Pinpoint the cell where the given text exists, returning its (X, Y) midpoint coordinate. 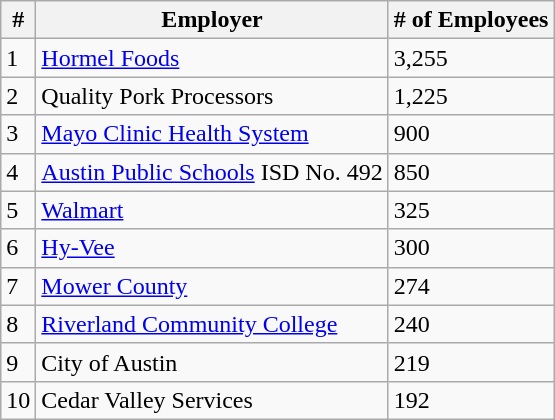
Riverland Community College (212, 324)
240 (471, 324)
219 (471, 362)
# of Employees (471, 20)
2 (18, 96)
300 (471, 248)
Mower County (212, 286)
192 (471, 400)
Hy-Vee (212, 248)
850 (471, 172)
10 (18, 400)
Quality Pork Processors (212, 96)
# (18, 20)
274 (471, 286)
Cedar Valley Services (212, 400)
900 (471, 134)
Hormel Foods (212, 58)
Mayo Clinic Health System (212, 134)
1,225 (471, 96)
3 (18, 134)
5 (18, 210)
4 (18, 172)
Walmart (212, 210)
Austin Public Schools ISD No. 492 (212, 172)
7 (18, 286)
9 (18, 362)
325 (471, 210)
3,255 (471, 58)
City of Austin (212, 362)
Employer (212, 20)
8 (18, 324)
6 (18, 248)
1 (18, 58)
